Identify which cell holds the provided text, then report its [x, y] central coordinate. 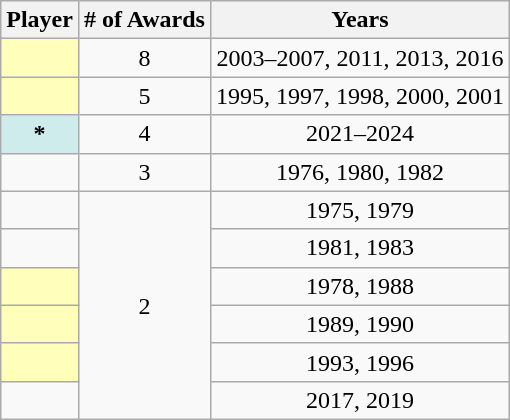
Player [40, 20]
# of Awards [144, 20]
2003–2007, 2011, 2013, 2016 [360, 58]
1995, 1997, 1998, 2000, 2001 [360, 96]
4 [144, 134]
5 [144, 96]
1993, 1996 [360, 362]
1976, 1980, 1982 [360, 172]
1975, 1979 [360, 210]
1978, 1988 [360, 286]
1981, 1983 [360, 248]
* [40, 134]
Years [360, 20]
2 [144, 305]
8 [144, 58]
3 [144, 172]
1989, 1990 [360, 324]
2021–2024 [360, 134]
2017, 2019 [360, 400]
